From the cell containing the given text, extract its center point as [X, Y] coordinate. 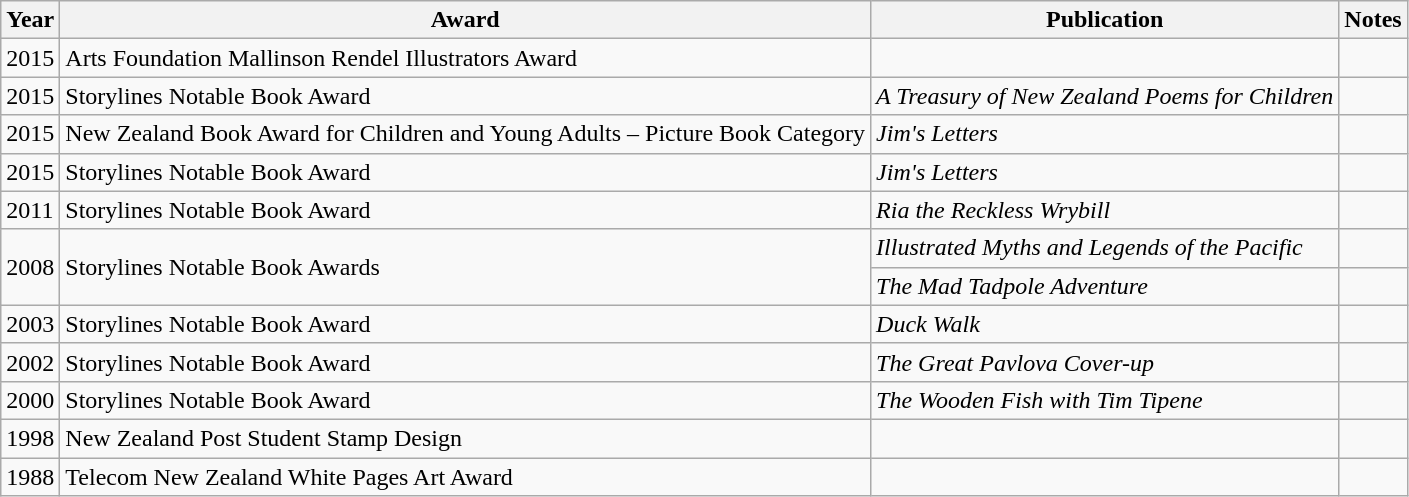
New Zealand Post Student Stamp Design [466, 438]
Duck Walk [1105, 324]
Telecom New Zealand White Pages Art Award [466, 477]
Award [466, 20]
2011 [30, 210]
A Treasury of New Zealand Poems for Children [1105, 96]
Publication [1105, 20]
2008 [30, 267]
New Zealand Book Award for Children and Young Adults – Picture Book Category [466, 134]
Notes [1373, 20]
The Mad Tadpole Adventure [1105, 286]
1998 [30, 438]
1988 [30, 477]
2002 [30, 362]
Storylines Notable Book Awards [466, 267]
The Wooden Fish with Tim Tipene [1105, 400]
Ria the Reckless Wrybill [1105, 210]
Arts Foundation Mallinson Rendel Illustrators Award [466, 58]
Illustrated Myths and Legends of the Pacific [1105, 248]
The Great Pavlova Cover-up [1105, 362]
2003 [30, 324]
Year [30, 20]
2000 [30, 400]
